Find where the given text appears and provide that cell's center as [x, y] coordinate. 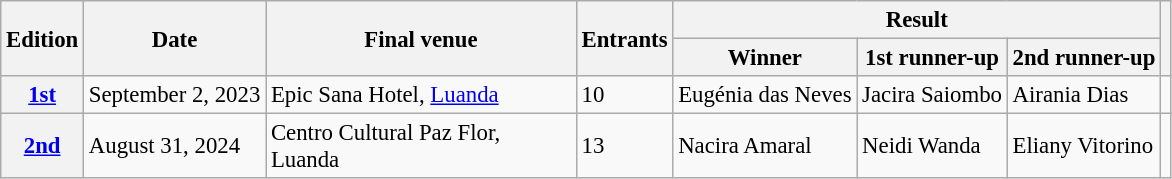
Entrants [624, 38]
Eugénia das Neves [765, 95]
Edition [42, 38]
1st [42, 95]
Winner [765, 58]
Result [917, 20]
2nd [42, 146]
2nd runner-up [1084, 58]
Epic Sana Hotel, Luanda [422, 95]
Neidi Wanda [932, 146]
Eliany Vitorino [1084, 146]
1st runner-up [932, 58]
Nacira Amaral [765, 146]
Airania Dias [1084, 95]
Centro Cultural Paz Flor, Luanda [422, 146]
Final venue [422, 38]
Date [175, 38]
August 31, 2024 [175, 146]
Jacira Saiombo [932, 95]
September 2, 2023 [175, 95]
10 [624, 95]
13 [624, 146]
